From the cell containing the given text, extract its center point as (X, Y) coordinate. 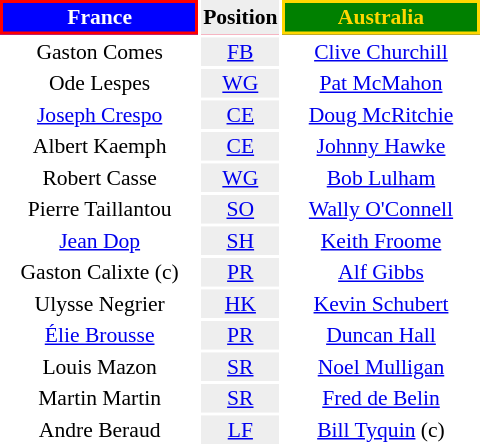
Doug McRitchie (381, 114)
Gaston Comes (100, 52)
Australia (381, 17)
France (100, 17)
FB (240, 52)
Bob Lulham (381, 178)
Gaston Calixte (c) (100, 272)
Kevin Schubert (381, 304)
Position (240, 17)
Martin Martin (100, 398)
Keith Froome (381, 240)
Ulysse Negrier (100, 304)
Alf Gibbs (381, 272)
Élie Brousse (100, 335)
SO (240, 209)
Clive Churchill (381, 52)
Johnny Hawke (381, 146)
Noel Mulligan (381, 366)
Fred de Belin (381, 398)
Pierre Taillantou (100, 209)
Albert Kaemph (100, 146)
Wally O'Connell (381, 209)
Louis Mazon (100, 366)
Bill Tyquin (c) (381, 430)
LF (240, 430)
SH (240, 240)
Pat McMahon (381, 83)
Jean Dop (100, 240)
Robert Casse (100, 178)
HK (240, 304)
Duncan Hall (381, 335)
Andre Beraud (100, 430)
Ode Lespes (100, 83)
Joseph Crespo (100, 114)
